Pinpoint the cell where the given text exists, returning its [x, y] midpoint coordinate. 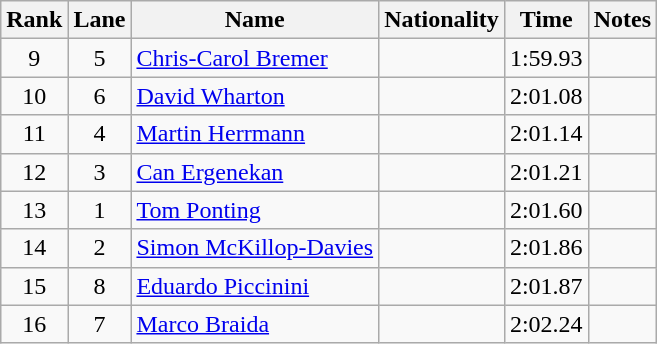
2 [100, 248]
15 [34, 286]
Rank [34, 20]
14 [34, 248]
16 [34, 324]
5 [100, 58]
Simon McKillop-Davies [255, 248]
David Wharton [255, 96]
2:01.60 [546, 210]
Martin Herrmann [255, 134]
4 [100, 134]
Notes [622, 20]
Tom Ponting [255, 210]
9 [34, 58]
2:01.21 [546, 172]
Nationality [442, 20]
6 [100, 96]
2:01.87 [546, 286]
1 [100, 210]
12 [34, 172]
Name [255, 20]
10 [34, 96]
Chris-Carol Bremer [255, 58]
8 [100, 286]
7 [100, 324]
2:01.14 [546, 134]
2:01.86 [546, 248]
Can Ergenekan [255, 172]
Lane [100, 20]
Time [546, 20]
11 [34, 134]
1:59.93 [546, 58]
13 [34, 210]
2:02.24 [546, 324]
2:01.08 [546, 96]
Marco Braida [255, 324]
3 [100, 172]
Eduardo Piccinini [255, 286]
